For the text-containing cell, return its midpoint in [X, Y] coordinate format. 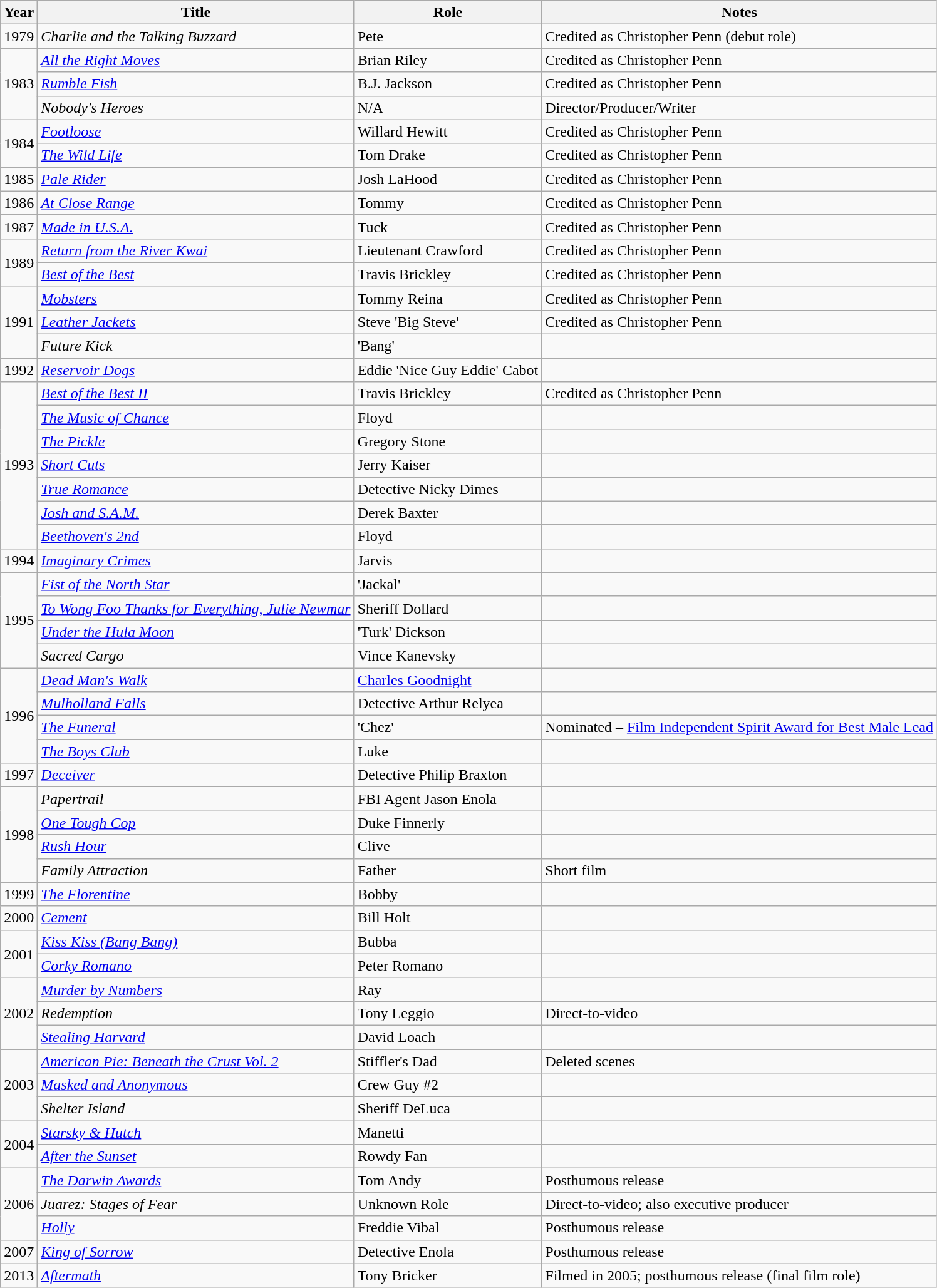
The Boys Club [195, 751]
David Loach [448, 1037]
2000 [19, 918]
Steve 'Big Steve' [448, 322]
To Wong Foo Thanks for Everything, Julie Newmar [195, 608]
1986 [19, 203]
Charlie and the Talking Buzzard [195, 36]
Credited as Christopher Penn (debut role) [739, 36]
Notes [739, 13]
1991 [19, 322]
Kiss Kiss (Bang Bang) [195, 942]
1992 [19, 370]
Title [195, 13]
1984 [19, 143]
Stealing Harvard [195, 1037]
True Romance [195, 489]
Reservoir Dogs [195, 370]
Starsky & Hutch [195, 1133]
Pale Rider [195, 179]
Deceiver [195, 775]
Bill Holt [448, 918]
Tuck [448, 227]
The Funeral [195, 728]
One Tough Cop [195, 823]
'Jackal' [448, 584]
1998 [19, 835]
Detective Arthur Relyea [448, 704]
Made in U.S.A. [195, 227]
Sheriff DeLuca [448, 1109]
Return from the River Kwai [195, 250]
1999 [19, 894]
Peter Romano [448, 966]
Tony Bricker [448, 1275]
2001 [19, 954]
All the Right Moves [195, 60]
American Pie: Beneath the Crust Vol. 2 [195, 1061]
Josh LaHood [448, 179]
Bubba [448, 942]
Dead Man's Walk [195, 679]
Nobody's Heroes [195, 108]
At Close Range [195, 203]
Josh and S.A.M. [195, 513]
Stiffler's Dad [448, 1061]
'Chez' [448, 728]
Footloose [195, 131]
Mobsters [195, 299]
1996 [19, 715]
Year [19, 13]
Cement [195, 918]
Shelter Island [195, 1109]
Sacred Cargo [195, 656]
2007 [19, 1252]
B.J. Jackson [448, 84]
The Darwin Awards [195, 1180]
Rush Hour [195, 847]
Filmed in 2005; posthumous release (final film role) [739, 1275]
Eddie 'Nice Guy Eddie' Cabot [448, 370]
Detective Philip Braxton [448, 775]
Willard Hewitt [448, 131]
1979 [19, 36]
Tommy Reina [448, 299]
The Wild Life [195, 155]
Short film [739, 870]
King of Sorrow [195, 1252]
Director/Producer/Writer [739, 108]
Role [448, 13]
Family Attraction [195, 870]
Father [448, 870]
FBI Agent Jason Enola [448, 799]
1985 [19, 179]
Deleted scenes [739, 1061]
Direct-to-video [739, 1013]
Bobby [448, 894]
Future Kick [195, 346]
Freddie Vibal [448, 1228]
'Turk' Dickson [448, 632]
Corky Romano [195, 966]
Unknown Role [448, 1204]
Rumble Fish [195, 84]
Leather Jackets [195, 322]
Fist of the North Star [195, 584]
2003 [19, 1085]
'Bang' [448, 346]
Detective Nicky Dimes [448, 489]
2004 [19, 1145]
Masked and Anonymous [195, 1085]
Under the Hula Moon [195, 632]
2013 [19, 1275]
Tony Leggio [448, 1013]
The Florentine [195, 894]
Mulholland Falls [195, 704]
Tommy [448, 203]
Best of the Best II [195, 394]
Short Cuts [195, 465]
1987 [19, 227]
Sheriff Dollard [448, 608]
2002 [19, 1013]
Brian Riley [448, 60]
Papertrail [195, 799]
1997 [19, 775]
Duke Finnerly [448, 823]
Direct-to-video; also executive producer [739, 1204]
Luke [448, 751]
Juarez: Stages of Fear [195, 1204]
Detective Enola [448, 1252]
Rowdy Fan [448, 1157]
Derek Baxter [448, 513]
Nominated – Film Independent Spirit Award for Best Male Lead [739, 728]
N/A [448, 108]
Tom Drake [448, 155]
Redemption [195, 1013]
Clive [448, 847]
Manetti [448, 1133]
Jarvis [448, 560]
After the Sunset [195, 1157]
Aftermath [195, 1275]
1994 [19, 560]
Holly [195, 1228]
Crew Guy #2 [448, 1085]
The Music of Chance [195, 418]
Beethoven's 2nd [195, 537]
The Pickle [195, 441]
Charles Goodnight [448, 679]
1989 [19, 262]
1993 [19, 465]
Tom Andy [448, 1180]
Vince Kanevsky [448, 656]
Imaginary Crimes [195, 560]
Pete [448, 36]
1983 [19, 84]
Murder by Numbers [195, 989]
Best of the Best [195, 274]
Lieutenant Crawford [448, 250]
Gregory Stone [448, 441]
1995 [19, 620]
Jerry Kaiser [448, 465]
2006 [19, 1204]
Ray [448, 989]
